Return (X, Y) of the center of cell containing provided text 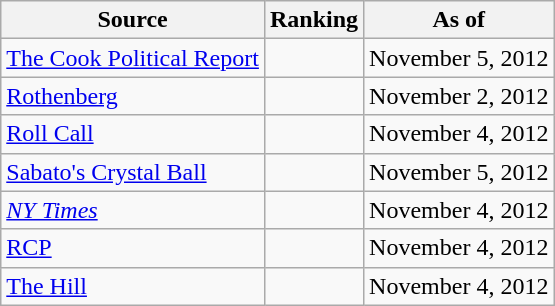
NY Times (133, 210)
Rothenberg (133, 96)
RCP (133, 248)
As of (459, 20)
November 2, 2012 (459, 96)
Roll Call (133, 134)
The Hill (133, 286)
Ranking (314, 20)
Sabato's Crystal Ball (133, 172)
The Cook Political Report (133, 58)
Source (133, 20)
